Return the (X, Y) coordinate for the center point of the cell that contains the specified text.  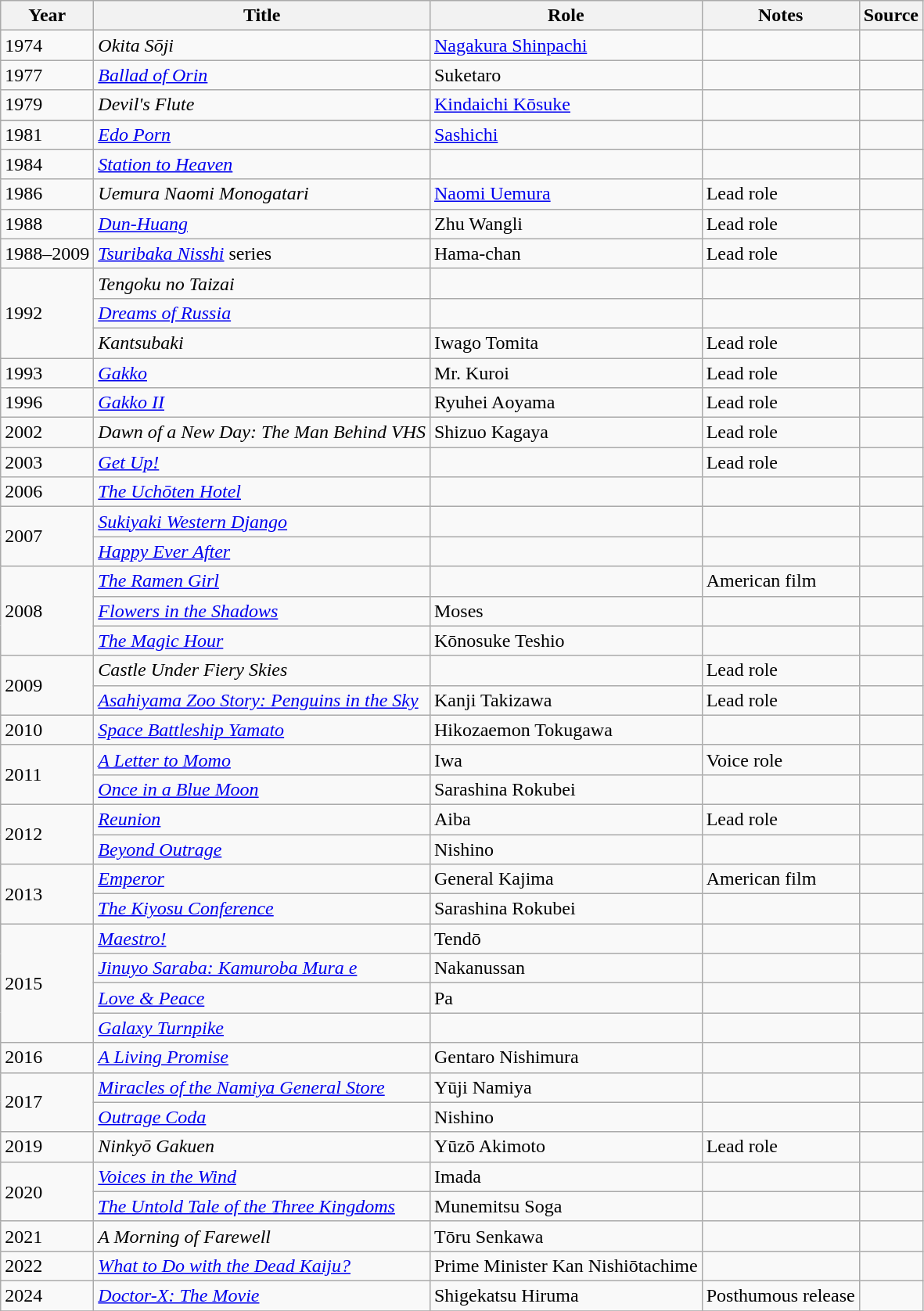
Ballad of Orin (262, 75)
2013 (47, 894)
Prime Minister Kan Nishiōtachime (566, 1266)
Shizuo Kagaya (566, 433)
Miracles of the Namiya General Store (262, 1087)
Tendō (566, 939)
Tengoku no Taizai (262, 283)
Tsuribaka Nisshi series (262, 253)
Dawn of a New Day: The Man Behind VHS (262, 433)
2009 (47, 685)
Castle Under Fiery Skies (262, 670)
Year (47, 16)
Imada (566, 1176)
Voices in the Wind (262, 1176)
1974 (47, 45)
Munemitsu Soga (566, 1206)
1988–2009 (47, 253)
Space Battleship Yamato (262, 730)
Yūzō Akimoto (566, 1147)
Sukiyaki Western Django (262, 522)
2015 (47, 983)
Gentaro Nishimura (566, 1058)
The Uchōten Hotel (262, 492)
Ninkyō Gakuen (262, 1147)
Posthumous release (781, 1295)
1981 (47, 135)
General Kajima (566, 879)
Get Up! (262, 462)
Naomi Uemura (566, 194)
Nagakura Shinpachi (566, 45)
Pa (566, 998)
Reunion (262, 819)
Zhu Wangli (566, 224)
The Untold Tale of the Three Kingdoms (262, 1206)
Happy Ever After (262, 551)
2007 (47, 537)
A Letter to Momo (262, 760)
Moses (566, 611)
Okita Sōji (262, 45)
Yūji Namiya (566, 1087)
1979 (47, 105)
Kantsubaki (262, 343)
Gakko II (262, 403)
Maestro! (262, 939)
Iwago Tomita (566, 343)
Voice role (781, 760)
Source (890, 16)
Dun-Huang (262, 224)
Tōru Senkawa (566, 1236)
2017 (47, 1102)
Once in a Blue Moon (262, 789)
Ryuhei Aoyama (566, 403)
Asahiyama Zoo Story: Penguins in the Sky (262, 700)
Station to Heaven (262, 164)
A Morning of Farewell (262, 1236)
Hikozaemon Tokugawa (566, 730)
2016 (47, 1058)
Iwa (566, 760)
Title (262, 16)
Aiba (566, 819)
2022 (47, 1266)
2024 (47, 1295)
Jinuyo Saraba: Kamuroba Mura e (262, 968)
Role (566, 16)
Mr. Kuroi (566, 373)
Kanji Takizawa (566, 700)
The Kiyosu Conference (262, 909)
1992 (47, 313)
2019 (47, 1147)
Uemura Naomi Monogatari (262, 194)
Nakanussan (566, 968)
Devil's Flute (262, 105)
The Magic Hour (262, 641)
Flowers in the Shadows (262, 611)
Sashichi (566, 135)
A Living Promise (262, 1058)
2021 (47, 1236)
1986 (47, 194)
Shigekatsu Hiruma (566, 1295)
2003 (47, 462)
2012 (47, 834)
Emperor (262, 879)
1996 (47, 403)
Edo Porn (262, 135)
Dreams of Russia (262, 313)
Beyond Outrage (262, 849)
Love & Peace (262, 998)
Suketaro (566, 75)
Hama-chan (566, 253)
Kōnosuke Teshio (566, 641)
Galaxy Turnpike (262, 1028)
1988 (47, 224)
Notes (781, 16)
2008 (47, 611)
The Ramen Girl (262, 581)
2002 (47, 433)
2010 (47, 730)
Outrage Coda (262, 1117)
1993 (47, 373)
2006 (47, 492)
2011 (47, 774)
Doctor-X: The Movie (262, 1295)
1984 (47, 164)
Kindaichi Kōsuke (566, 105)
2020 (47, 1191)
Gakko (262, 373)
What to Do with the Dead Kaiju? (262, 1266)
1977 (47, 75)
